Find where the given text appears and provide that cell's center as (x, y) coordinate. 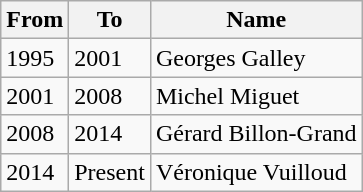
Georges Galley (256, 58)
From (35, 20)
1995 (35, 58)
Véronique Vuilloud (256, 172)
To (110, 20)
Name (256, 20)
Gérard Billon-Grand (256, 134)
Michel Miguet (256, 96)
Present (110, 172)
